Return (x, y) of the center of cell containing provided text 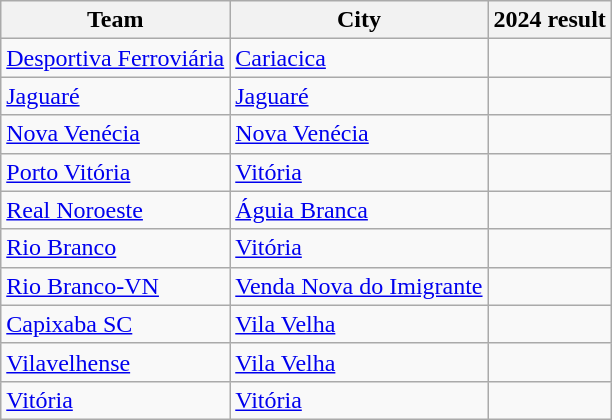
Team (116, 20)
Cariacica (359, 58)
Desportiva Ferroviária (116, 58)
Rio Branco (116, 248)
Capixaba SC (116, 324)
Venda Nova do Imigrante (359, 286)
City (359, 20)
Vilavelhense (116, 362)
Porto Vitória (116, 172)
Rio Branco-VN (116, 286)
2024 result (550, 20)
Águia Branca (359, 210)
Real Noroeste (116, 210)
